Search for the cell housing the specified text and yield its (x, y) center coordinate. 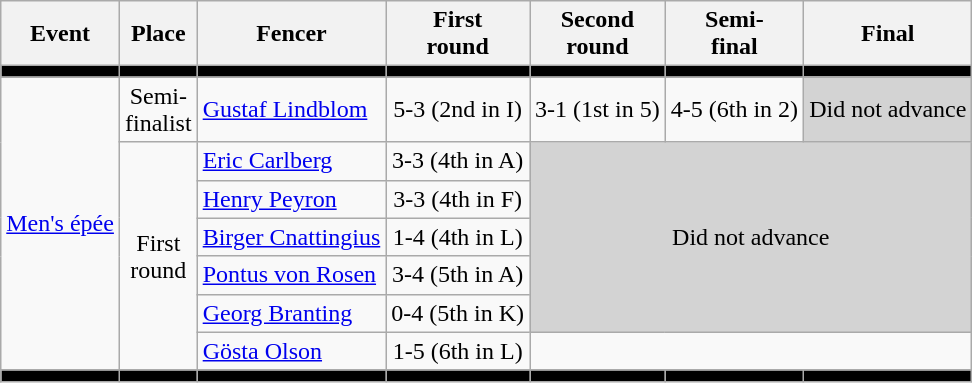
Georg Branting (292, 313)
Fencer (292, 34)
3-3 (4th in A) (458, 161)
Men's épée (60, 224)
Henry Peyron (292, 199)
Pontus von Rosen (292, 275)
3-1 (1st in 5) (598, 110)
Eric Carlberg (292, 161)
0-4 (5th in K) (458, 313)
Birger Cnattingius (292, 237)
5-3 (2nd in I) (458, 110)
Gösta Olson (292, 351)
Event (60, 34)
Gustaf Lindblom (292, 110)
4-5 (6th in 2) (734, 110)
Final (888, 34)
1-5 (6th in L) (458, 351)
Second round (598, 34)
1-4 (4th in L) (458, 237)
Semi-finalist (158, 110)
Semi-final (734, 34)
3-3 (4th in F) (458, 199)
3-4 (5th in A) (458, 275)
Place (158, 34)
